Pinpoint the cell where the given text exists, returning its (X, Y) midpoint coordinate. 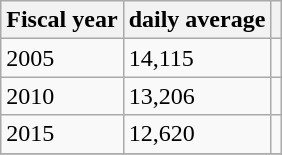
13,206 (197, 96)
2015 (62, 134)
12,620 (197, 134)
14,115 (197, 58)
Fiscal year (62, 20)
2010 (62, 96)
2005 (62, 58)
daily average (197, 20)
